From the cell containing the given text, extract its center point as [x, y] coordinate. 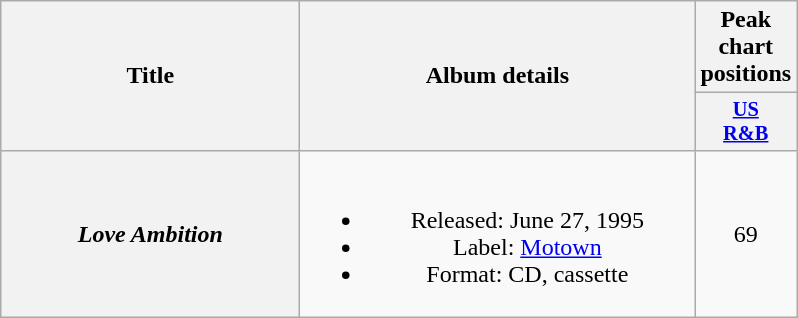
Title [150, 76]
Love Ambition [150, 234]
USR&B [746, 122]
Released: June 27, 1995Label: MotownFormat: CD, cassette [498, 234]
69 [746, 234]
Peak chart positions [746, 47]
Album details [498, 76]
